Detect which cell encompasses the target text, then output its (X, Y) center coordinate. 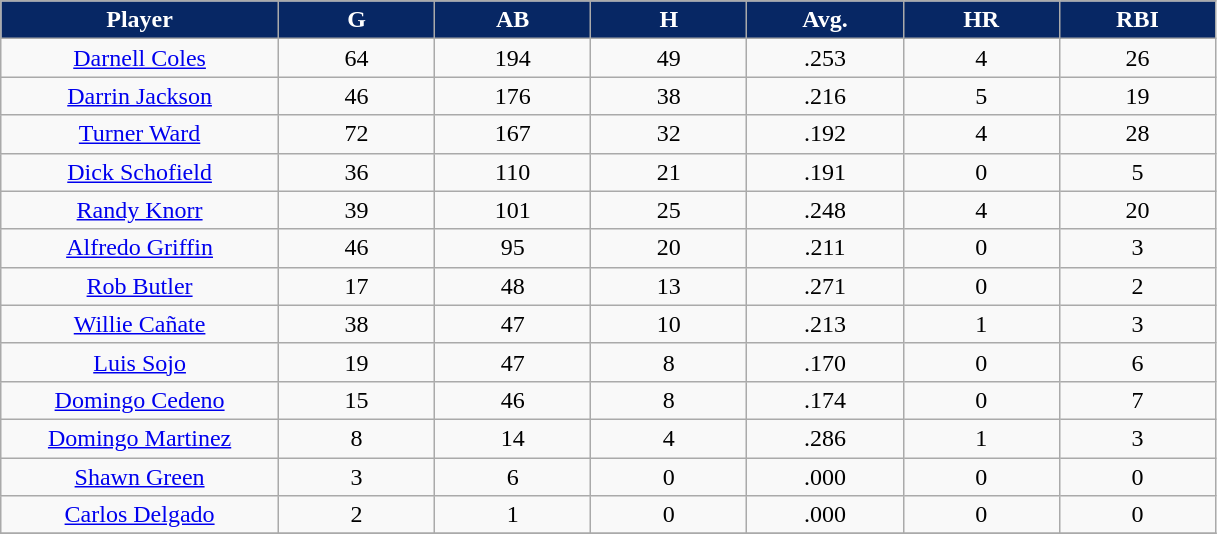
Turner Ward (140, 134)
Randy Knorr (140, 210)
21 (669, 172)
64 (356, 58)
.191 (825, 172)
32 (669, 134)
.271 (825, 286)
7 (1137, 400)
Avg. (825, 20)
13 (669, 286)
28 (1137, 134)
HR (981, 20)
Luis Sojo (140, 362)
167 (513, 134)
Domingo Cedeno (140, 400)
72 (356, 134)
36 (356, 172)
Shawn Green (140, 477)
Rob Butler (140, 286)
.248 (825, 210)
Dick Schofield (140, 172)
39 (356, 210)
110 (513, 172)
.213 (825, 324)
RBI (1137, 20)
.192 (825, 134)
101 (513, 210)
.174 (825, 400)
.170 (825, 362)
H (669, 20)
14 (513, 438)
49 (669, 58)
.216 (825, 96)
G (356, 20)
Darnell Coles (140, 58)
176 (513, 96)
Darrin Jackson (140, 96)
Player (140, 20)
10 (669, 324)
Carlos Delgado (140, 515)
17 (356, 286)
25 (669, 210)
.211 (825, 248)
AB (513, 20)
Willie Cañate (140, 324)
48 (513, 286)
26 (1137, 58)
15 (356, 400)
95 (513, 248)
Alfredo Griffin (140, 248)
Domingo Martinez (140, 438)
194 (513, 58)
.286 (825, 438)
.253 (825, 58)
